Extract the [X, Y] coordinate from the center of the cell holding the provided text.  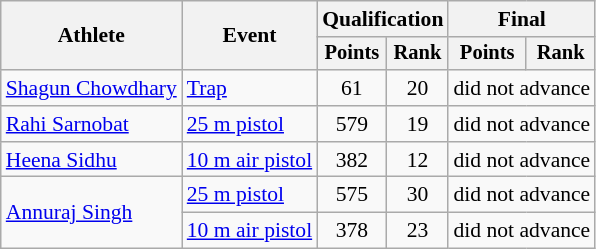
61 [352, 88]
Annuraj Singh [92, 212]
575 [352, 195]
Qualification [382, 19]
Athlete [92, 36]
Shagun Chowdhary [92, 88]
Heena Sidhu [92, 160]
Rahi Sarnobat [92, 124]
Trap [250, 88]
579 [352, 124]
30 [418, 195]
378 [352, 231]
12 [418, 160]
20 [418, 88]
23 [418, 231]
19 [418, 124]
Final [522, 19]
382 [352, 160]
Event [250, 36]
